From the cell containing the given text, extract its center point as [X, Y] coordinate. 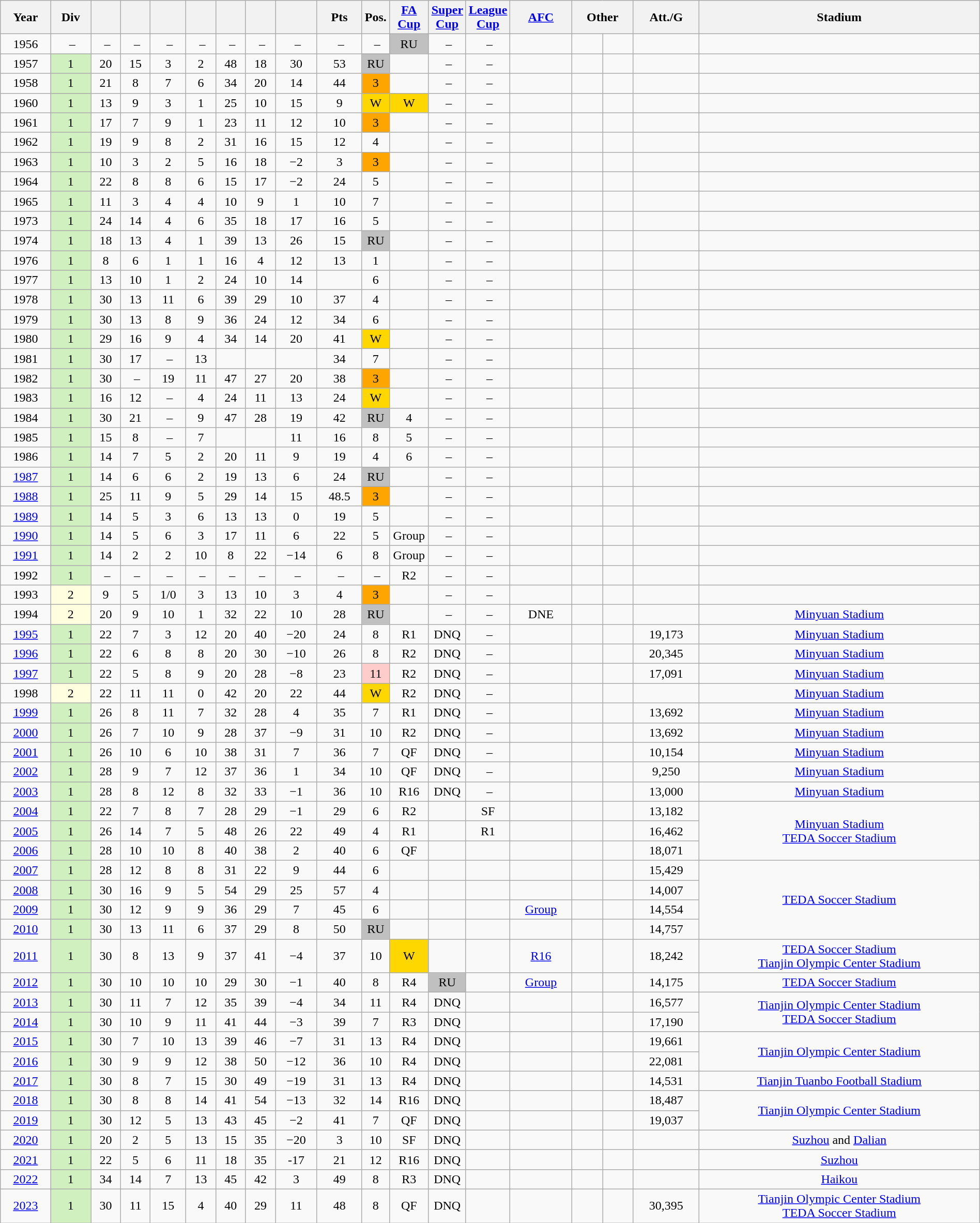
1976 [26, 260]
1990 [26, 536]
2004 [26, 811]
−3 [296, 1022]
Pos. [375, 18]
−10 [296, 654]
Pts [339, 18]
2010 [26, 929]
Tianjin Tuanbo Football Stadium [839, 1081]
2003 [26, 791]
-17 [296, 1159]
1961 [26, 123]
−7 [296, 1042]
1988 [26, 496]
1998 [26, 693]
33 [261, 791]
Suzhou and Dalian [839, 1140]
1964 [26, 181]
−14 [296, 555]
Div [71, 18]
1992 [26, 575]
53 [339, 64]
1993 [26, 595]
30,395 [666, 1205]
2017 [26, 1081]
20,345 [666, 654]
19,661 [666, 1042]
17,190 [666, 1022]
1957 [26, 64]
22,081 [666, 1061]
Suzhou [839, 1159]
1973 [26, 221]
14,007 [666, 890]
2022 [26, 1179]
1982 [26, 378]
1986 [26, 457]
17,091 [666, 674]
19,037 [666, 1120]
2012 [26, 983]
1980 [26, 339]
AFC [541, 18]
16,462 [666, 831]
1996 [26, 654]
18,487 [666, 1100]
2008 [26, 890]
2021 [26, 1159]
2009 [26, 910]
15,429 [666, 870]
1978 [26, 300]
1987 [26, 477]
14,554 [666, 910]
FA Cup [409, 18]
1963 [26, 162]
Haikou [839, 1179]
16,577 [666, 1002]
18,071 [666, 850]
Year [26, 18]
2007 [26, 870]
1983 [26, 398]
14,531 [666, 1081]
−13 [296, 1100]
1995 [26, 634]
1974 [26, 240]
Super Cup [447, 18]
13,182 [666, 811]
1977 [26, 280]
−19 [296, 1081]
1960 [26, 103]
2020 [26, 1140]
57 [339, 890]
1989 [26, 516]
14,175 [666, 983]
2011 [26, 956]
18,242 [666, 956]
Minyuan StadiumTEDA Soccer Stadium [839, 831]
9,250 [666, 772]
1991 [26, 555]
Stadium [839, 18]
1965 [26, 201]
2000 [26, 732]
Att./G [666, 18]
−9 [296, 732]
2018 [26, 1100]
−8 [296, 674]
1/0 [169, 595]
1985 [26, 437]
10,154 [666, 752]
1958 [26, 83]
46 [261, 1042]
1981 [26, 359]
−12 [296, 1061]
2014 [26, 1022]
43 [231, 1120]
2016 [26, 1061]
2001 [26, 752]
2013 [26, 1002]
2019 [26, 1120]
27 [261, 378]
1979 [26, 319]
13,000 [666, 791]
DNE [541, 615]
2015 [26, 1042]
1984 [26, 418]
2005 [26, 831]
2006 [26, 850]
2002 [26, 772]
1962 [26, 142]
19,173 [666, 634]
1997 [26, 674]
League Cup [488, 18]
Other [603, 18]
TEDA Soccer StadiumTianjin Olympic Center Stadium [839, 956]
2023 [26, 1205]
1956 [26, 44]
48.5 [339, 496]
14,757 [666, 929]
1994 [26, 615]
1999 [26, 713]
